Identify which cell holds the provided text, then report its [X, Y] central coordinate. 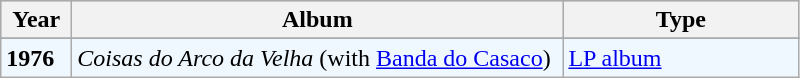
Year [36, 20]
1976 [36, 58]
Coisas do Arco da Velha (with Banda do Casaco) [318, 58]
Type [681, 20]
LP album [681, 58]
Album [318, 20]
